Locate the cell with the specified text and output its (X, Y) center coordinate. 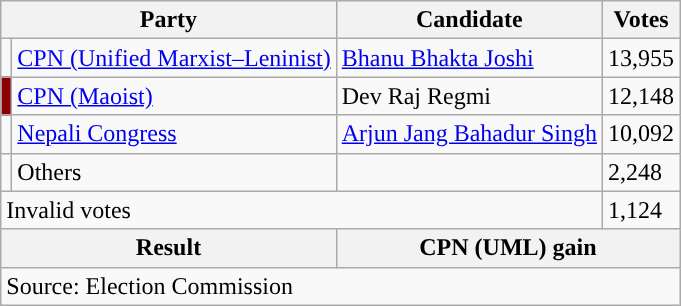
CPN (Maoist) (174, 96)
12,148 (642, 96)
Votes (642, 20)
Invalid votes (302, 210)
Candidate (469, 20)
Party (168, 20)
2,248 (642, 172)
Bhanu Bhakta Joshi (469, 58)
Nepali Congress (174, 134)
Dev Raj Regmi (469, 96)
Result (168, 248)
CPN (UML) gain (508, 248)
CPN (Unified Marxist–Leninist) (174, 58)
10,092 (642, 134)
13,955 (642, 58)
1,124 (642, 210)
Arjun Jang Bahadur Singh (469, 134)
Others (174, 172)
Source: Election Commission (340, 286)
